For the text-containing cell, return its midpoint in [x, y] coordinate format. 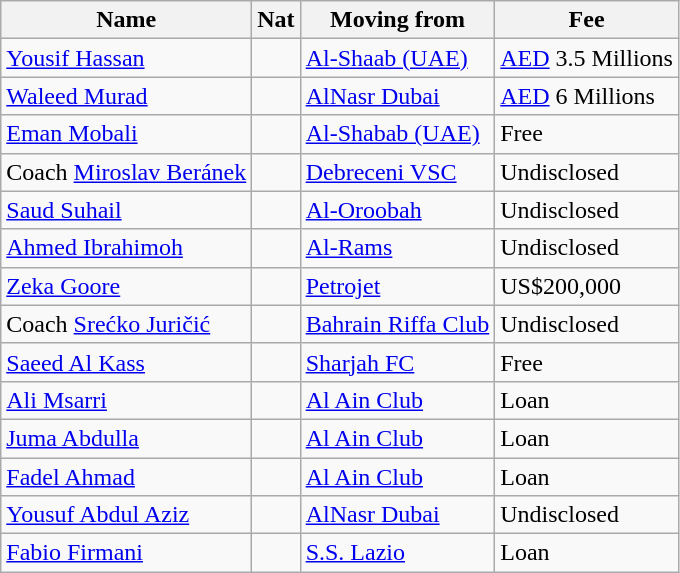
S.S. Lazio [398, 553]
Al-Shabab (UAE) [398, 134]
Petrojet [398, 286]
Moving from [398, 20]
Al-Oroobah [398, 210]
Zeka Goore [126, 286]
Coach Miroslav Beránek [126, 172]
Coach Srećko Juričić [126, 324]
Waleed Murad [126, 96]
AED 6 Millions [587, 96]
Saeed Al Kass [126, 362]
Name [126, 20]
Yousif Hassan [126, 58]
Eman Mobali [126, 134]
Juma Abdulla [126, 438]
Sharjah FC [398, 362]
Nat [276, 20]
Fadel Ahmad [126, 477]
Fabio Firmani [126, 553]
AED 3.5 Millions [587, 58]
Ahmed Ibrahimoh [126, 248]
Ali Msarri [126, 400]
Bahrain Riffa Club [398, 324]
Al-Rams [398, 248]
Al-Shaab (UAE) [398, 58]
US$200,000 [587, 286]
Saud Suhail [126, 210]
Debreceni VSC [398, 172]
Yousuf Abdul Aziz [126, 515]
Fee [587, 20]
